Determine the (X, Y) coordinate at the center of the cell enclosing the given text.  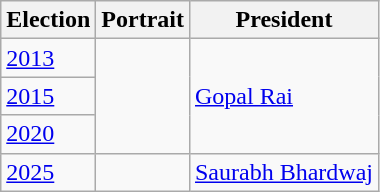
Election (48, 20)
2025 (48, 172)
2013 (48, 58)
Portrait (143, 20)
Gopal Rai (284, 96)
2015 (48, 96)
2020 (48, 134)
Saurabh Bhardwaj (284, 172)
President (284, 20)
